For the text-containing cell, return its midpoint in [x, y] coordinate format. 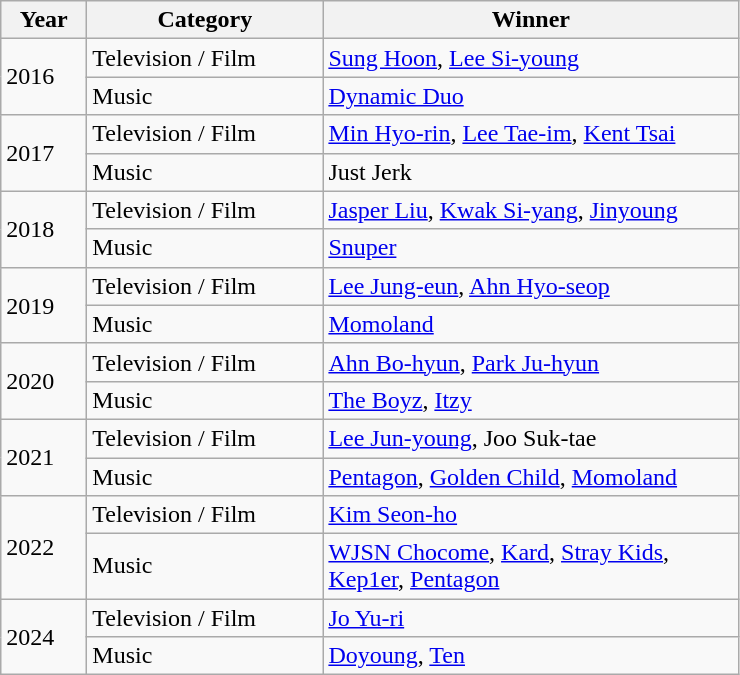
WJSN Chocome, Kard, Stray Kids, Kep1er, Pentagon [531, 566]
Dynamic Duo [531, 96]
The Boyz, Itzy [531, 400]
Year [44, 20]
2020 [44, 381]
Lee Jun-young, Joo Suk-tae [531, 438]
Jasper Liu, Kwak Si-yang, Jinyoung [531, 210]
Doyoung, Ten [531, 656]
Lee Jung-eun, Ahn Hyo-seop [531, 286]
Min Hyo-rin, Lee Tae-im, Kent Tsai [531, 134]
Snuper [531, 248]
2024 [44, 637]
Sung Hoon, Lee Si-young [531, 58]
Jo Yu-ri [531, 618]
Ahn Bo-hyun, Park Ju-hyun [531, 362]
2017 [44, 153]
Just Jerk [531, 172]
Category [205, 20]
2021 [44, 457]
Kim Seon-ho [531, 515]
Momoland [531, 324]
Pentagon, Golden Child, Momoland [531, 477]
2016 [44, 77]
2018 [44, 229]
2019 [44, 305]
2022 [44, 548]
Winner [531, 20]
